Find where the given text appears and provide that cell's center as [x, y] coordinate. 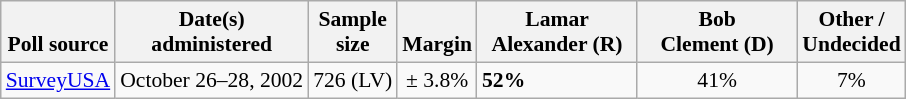
BobClement (D) [717, 32]
726 (LV) [352, 80]
October 26–28, 2002 [212, 80]
SurveyUSA [58, 80]
52% [557, 80]
Date(s)administered [212, 32]
± 3.8% [437, 80]
Samplesize [352, 32]
Margin [437, 32]
LamarAlexander (R) [557, 32]
Poll source [58, 32]
41% [717, 80]
7% [851, 80]
Other /Undecided [851, 32]
